Output the (X, Y) coordinate of the center of the cell containing the given text.  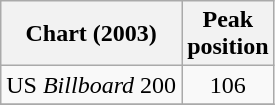
Peakposition (228, 34)
106 (228, 85)
Chart (2003) (92, 34)
US Billboard 200 (92, 85)
